Provide the (x, y) coordinate of the cell's center where the given text is located.  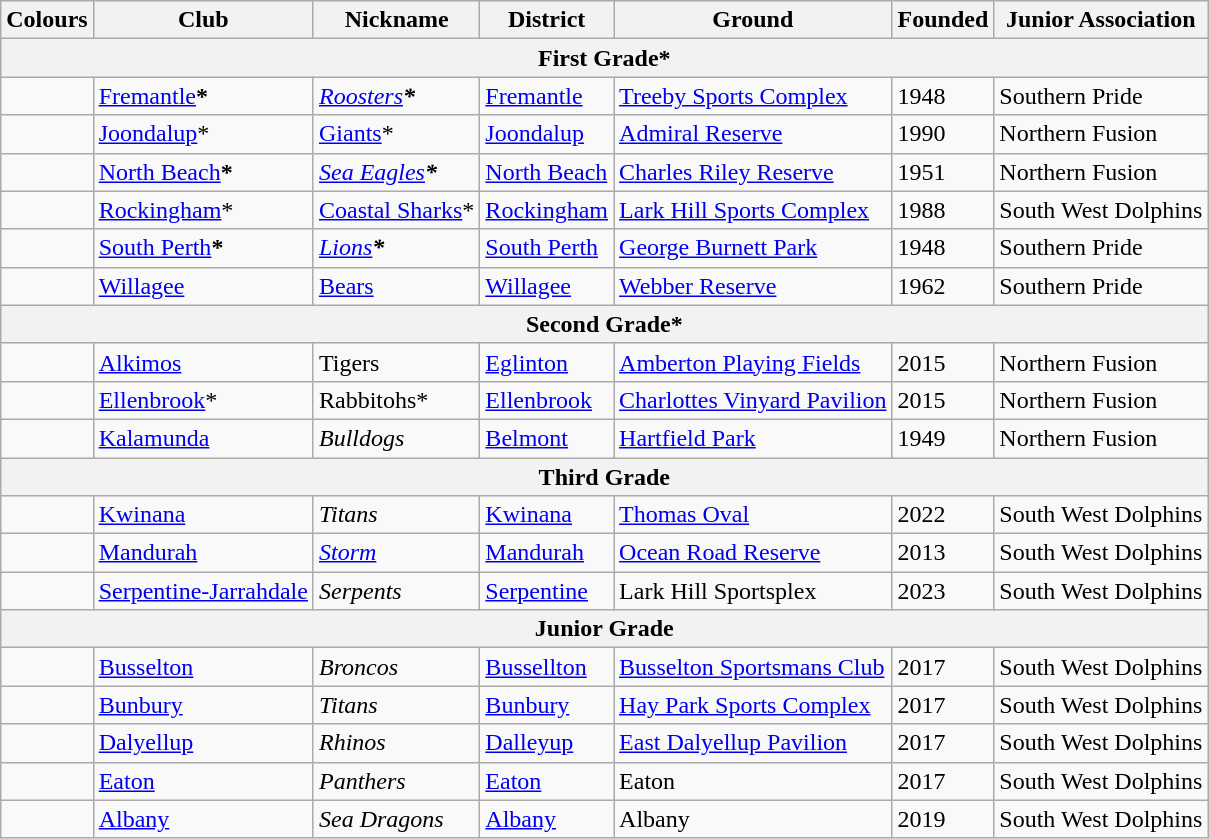
Lark Hill Sportsplex (753, 591)
1988 (943, 210)
Kalamunda (203, 438)
District (547, 20)
Giants* (396, 134)
Serpents (396, 591)
Fremantle* (203, 96)
Busselton Sportsmans Club (753, 667)
Bears (396, 286)
2013 (943, 553)
East Dalyellup Pavilion (753, 743)
Rockingham (547, 210)
2019 (943, 819)
Lions* (396, 248)
Serpentine-Jarrahdale (203, 591)
Sea Eagles* (396, 172)
Admiral Reserve (753, 134)
Rabbitohs* (396, 400)
Charlottes Vinyard Pavilion (753, 400)
North Beach* (203, 172)
Amberton Playing Fields (753, 362)
Hay Park Sports Complex (753, 705)
South Perth (547, 248)
Dalleyup (547, 743)
1962 (943, 286)
Joondalup* (203, 134)
Third Grade (604, 477)
1951 (943, 172)
Storm (396, 553)
Charles Riley Reserve (753, 172)
Broncos (396, 667)
Coastal Sharks* (396, 210)
Junior Association (1101, 20)
Joondalup (547, 134)
Tigers (396, 362)
1990 (943, 134)
Ground (753, 20)
Serpentine (547, 591)
Alkimos (203, 362)
South Perth* (203, 248)
Rockingham* (203, 210)
Sea Dragons (396, 819)
Roosters* (396, 96)
Eglinton (547, 362)
Colours (47, 20)
Treeby Sports Complex (753, 96)
Busselton (203, 667)
First Grade* (604, 58)
2022 (943, 515)
Thomas Oval (753, 515)
2023 (943, 591)
Belmont (547, 438)
Bulldogs (396, 438)
Lark Hill Sports Complex (753, 210)
1949 (943, 438)
George Burnett Park (753, 248)
Ocean Road Reserve (753, 553)
Ellenbrook (547, 400)
Founded (943, 20)
Webber Reserve (753, 286)
Hartfield Park (753, 438)
Rhinos (396, 743)
Nickname (396, 20)
Panthers (396, 781)
Junior Grade (604, 629)
Second Grade* (604, 324)
Bussellton (547, 667)
Fremantle (547, 96)
Ellenbrook* (203, 400)
Club (203, 20)
Dalyellup (203, 743)
North Beach (547, 172)
